Extract the (X, Y) coordinate from the center of the cell holding the provided text.  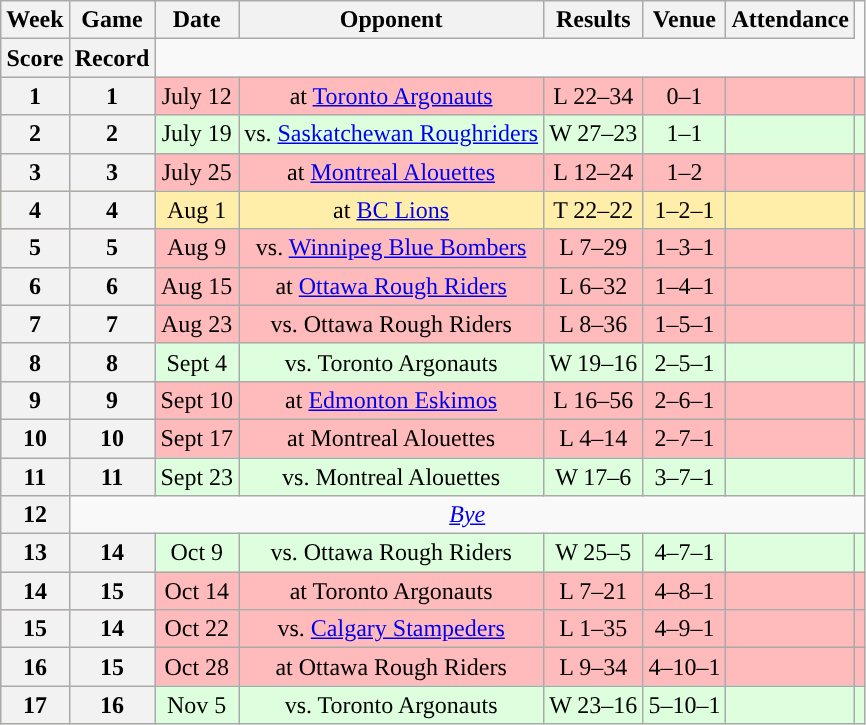
1–5–1 (684, 324)
5–10–1 (684, 705)
L 16–56 (594, 400)
Game (112, 20)
12 (35, 515)
L 9–34 (594, 667)
L 4–14 (594, 438)
vs. Montreal Alouettes (392, 477)
Oct 14 (197, 591)
13 (35, 553)
vs. Calgary Stampeders (392, 629)
Aug 15 (197, 286)
at Edmonton Eskimos (392, 400)
T 22–22 (594, 210)
vs. Winnipeg Blue Bombers (392, 248)
Aug 9 (197, 248)
July 25 (197, 172)
L 12–24 (594, 172)
Aug 23 (197, 324)
Week (35, 20)
1–2–1 (684, 210)
W 19–16 (594, 362)
Results (594, 20)
17 (35, 705)
L 7–21 (594, 591)
L 8–36 (594, 324)
Venue (684, 20)
Aug 1 (197, 210)
4–10–1 (684, 667)
Oct 22 (197, 629)
4–7–1 (684, 553)
2–5–1 (684, 362)
W 25–5 (594, 553)
L 7–29 (594, 248)
4–8–1 (684, 591)
Oct 28 (197, 667)
Sept 4 (197, 362)
Score (35, 58)
W 17–6 (594, 477)
July 12 (197, 96)
1–1 (684, 134)
July 19 (197, 134)
4–9–1 (684, 629)
vs. Saskatchewan Roughriders (392, 134)
Sept 17 (197, 438)
1–2 (684, 172)
1–4–1 (684, 286)
L 6–32 (594, 286)
Attendance (790, 20)
Oct 9 (197, 553)
2–6–1 (684, 400)
Nov 5 (197, 705)
L 1–35 (594, 629)
3–7–1 (684, 477)
Sept 23 (197, 477)
Sept 10 (197, 400)
W 23–16 (594, 705)
Date (197, 20)
L 22–34 (594, 96)
Bye (467, 515)
Opponent (392, 20)
1–3–1 (684, 248)
2–7–1 (684, 438)
at BC Lions (392, 210)
Record (112, 58)
0–1 (684, 96)
W 27–23 (594, 134)
